Extract the [X, Y] coordinate from the center of the cell holding the provided text.  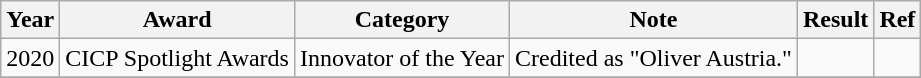
Innovator of the Year [402, 58]
Award [178, 20]
Year [30, 20]
Credited as "Oliver Austria." [654, 58]
Ref [898, 20]
Result [835, 20]
Note [654, 20]
CICP Spotlight Awards [178, 58]
Category [402, 20]
2020 [30, 58]
